From the cell containing the given text, extract its center point as (x, y) coordinate. 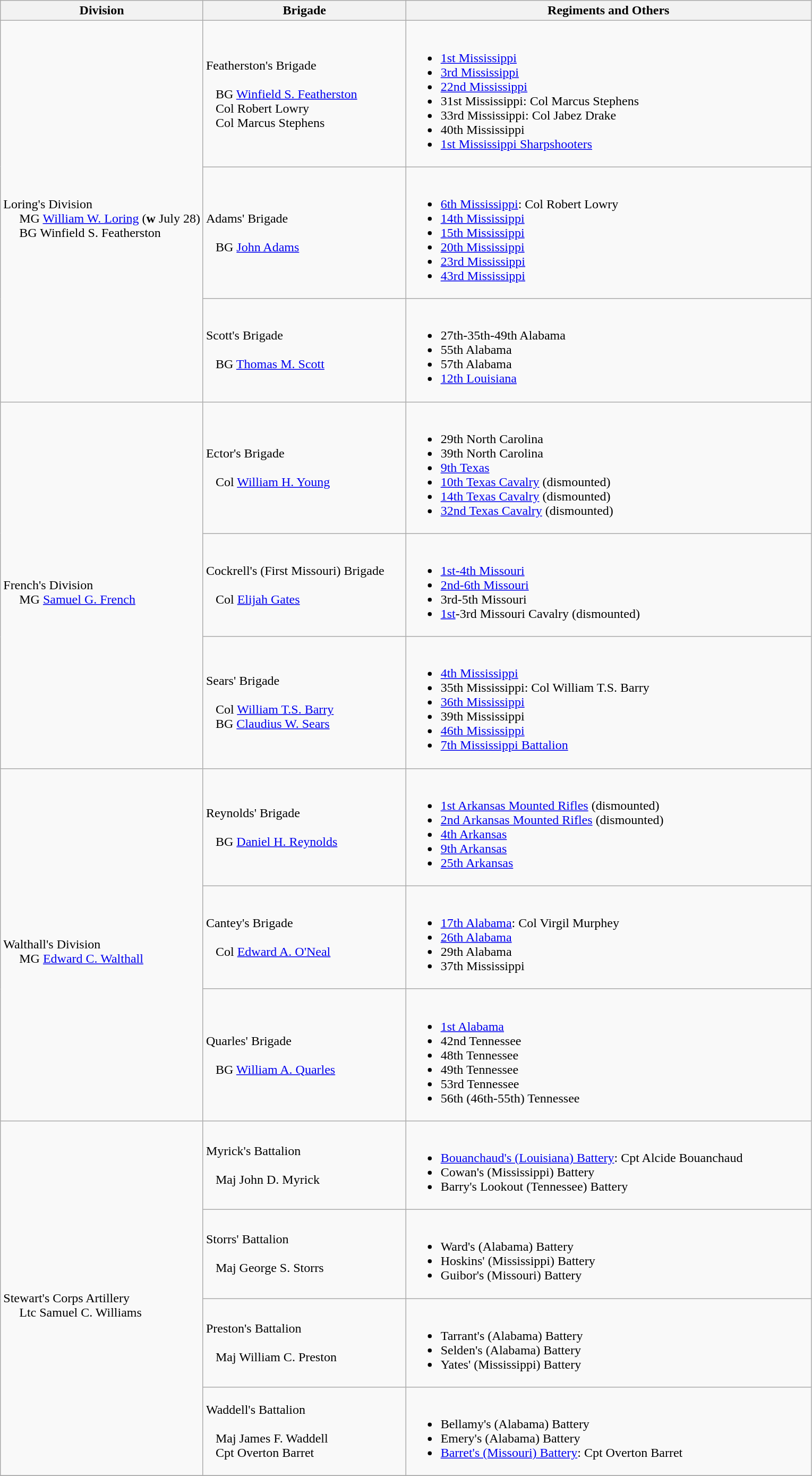
27th-35th-49th Alabama55th Alabama57th Alabama12th Louisiana (609, 350)
17th Alabama: Col Virgil Murphey26th Alabama29th Alabama37th Mississippi (609, 937)
Ector's Brigade Col William H. Young (304, 468)
Cantey's Brigade Col Edward A. O'Neal (304, 937)
Sears' Brigade Col William T.S. Barry BG Claudius W. Sears (304, 702)
Division (102, 11)
Cockrell's (First Missouri) Brigade Col Elijah Gates (304, 585)
Adams' Brigade BG John Adams (304, 233)
Brigade (304, 11)
Bellamy's (Alabama) BatteryEmery's (Alabama) BatteryBarret's (Missouri) Battery: Cpt Overton Barret (609, 1431)
4th Mississippi35th Mississippi: Col William T.S. Barry36th Mississippi39th Mississippi46th Mississippi7th Mississippi Battalion (609, 702)
Reynolds' Brigade BG Daniel H. Reynolds (304, 827)
Quarles' Brigade BG William A. Quarles (304, 1055)
Stewart's Corps Artillery Ltc Samuel C. Williams (102, 1298)
Scott's Brigade BG Thomas M. Scott (304, 350)
1st Alabama42nd Tennessee48th Tennessee49th Tennessee53rd Tennessee56th (46th-55th) Tennessee (609, 1055)
Featherston's Brigade BG Winfield S. Featherston Col Robert Lowry Col Marcus Stephens (304, 94)
French's Division MG Samuel G. French (102, 585)
Preston's Battalion Maj William C. Preston (304, 1343)
Myrick's Battalion Maj John D. Myrick (304, 1165)
Storrs' Battalion Maj George S. Storrs (304, 1254)
Regiments and Others (609, 11)
Bouanchaud's (Louisiana) Battery: Cpt Alcide BouanchaudCowan's (Mississippi) BatteryBarry's Lookout (Tennessee) Battery (609, 1165)
Waddell's Battalion Maj James F. Waddell Cpt Overton Barret (304, 1431)
Loring's Division MG William W. Loring (w July 28) BG Winfield S. Featherston (102, 211)
Walthall's Division MG Edward C. Walthall (102, 945)
29th North Carolina39th North Carolina9th Texas10th Texas Cavalry (dismounted)14th Texas Cavalry (dismounted)32nd Texas Cavalry (dismounted) (609, 468)
Tarrant's (Alabama) BatterySelden's (Alabama) BatteryYates' (Mississippi) Battery (609, 1343)
6th Mississippi: Col Robert Lowry14th Mississippi15th Mississippi20th Mississippi23rd Mississippi43rd Mississippi (609, 233)
1st-4th Missouri2nd-6th Missouri3rd-5th Missouri1st-3rd Missouri Cavalry (dismounted) (609, 585)
1st Arkansas Mounted Rifles (dismounted)2nd Arkansas Mounted Rifles (dismounted)4th Arkansas9th Arkansas25th Arkansas (609, 827)
Ward's (Alabama) BatteryHoskins' (Mississippi) BatteryGuibor's (Missouri) Battery (609, 1254)
